Provide the [X, Y] coordinate of the cell's center where the given text is located.  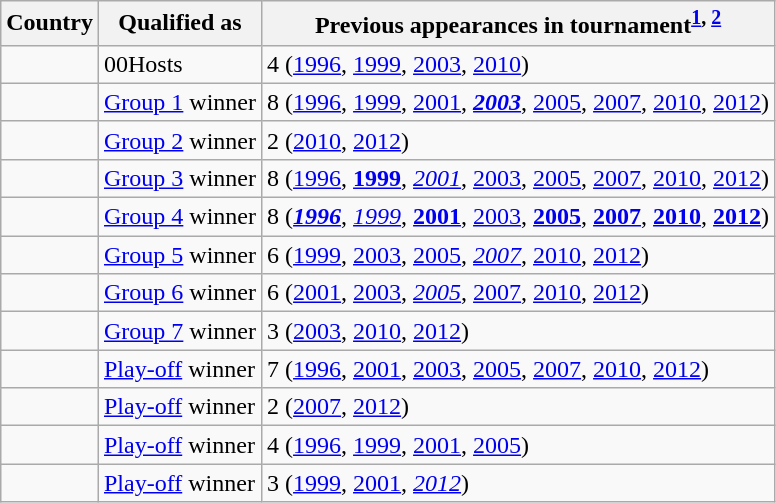
Group 4 winner [180, 217]
Group 7 winner [180, 331]
2 (2010, 2012) [518, 140]
Group 6 winner [180, 293]
00Hosts [180, 64]
Group 5 winner [180, 255]
Group 2 winner [180, 140]
7 (1996, 2001, 2003, 2005, 2007, 2010, 2012) [518, 369]
3 (1999, 2001, 2012) [518, 483]
4 (1996, 1999, 2001, 2005) [518, 445]
6 (2001, 2003, 2005, 2007, 2010, 2012) [518, 293]
4 (1996, 1999, 2003, 2010) [518, 64]
Previous appearances in tournament1, 2 [518, 24]
Group 3 winner [180, 178]
6 (1999, 2003, 2005, 2007, 2010, 2012) [518, 255]
Country [50, 24]
2 (2007, 2012) [518, 407]
Qualified as [180, 24]
Group 1 winner [180, 102]
3 (2003, 2010, 2012) [518, 331]
